Output the (x, y) coordinate of the center of the cell containing the given text.  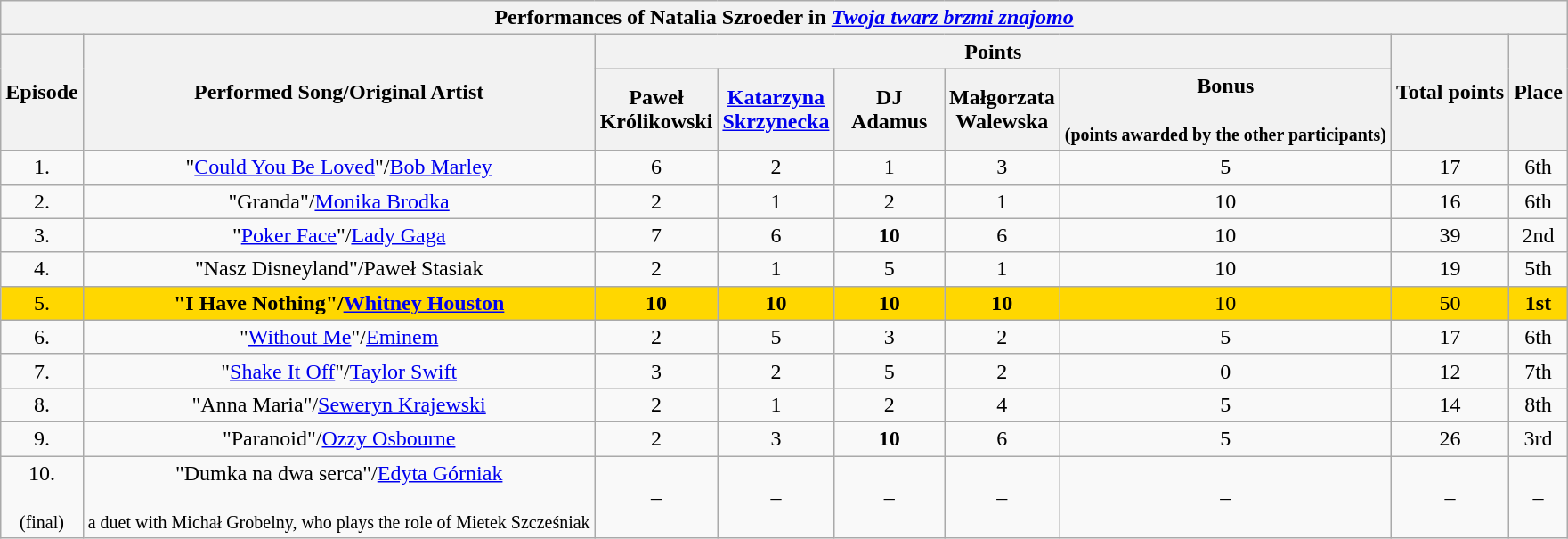
"Granda"/Monika Brodka (338, 201)
"I Have Nothing"/Whitney Houston (338, 303)
3. (42, 235)
8. (42, 404)
MałgorzataWalewska (1003, 110)
8th (1539, 404)
12 (1450, 371)
5. (42, 303)
PawełKrólikowski (656, 110)
50 (1450, 303)
7th (1539, 371)
4. (42, 269)
0 (1225, 371)
"Could You Be Loved"/Bob Marley (338, 167)
"Poker Face"/Lady Gaga (338, 235)
"Without Me"/Eminem (338, 337)
39 (1450, 235)
Performed Song/Original Artist (338, 93)
Bonus(points awarded by the other participants) (1225, 110)
3rd (1539, 438)
14 (1450, 404)
7. (42, 371)
2. (42, 201)
2nd (1539, 235)
Episode (42, 93)
"Anna Maria"/Seweryn Krajewski (338, 404)
Place (1539, 93)
5th (1539, 269)
Katarzyna Skrzynecka (776, 110)
Total points (1450, 93)
19 (1450, 269)
6. (42, 337)
9. (42, 438)
DJ Adamus (890, 110)
1st (1539, 303)
Points (993, 52)
"Paranoid"/Ozzy Osbourne (338, 438)
"Dumka na dwa serca"/Edyta Górniaka duet with Michał Grobelny, who plays the role of Mietek Szcześniak (338, 497)
16 (1450, 201)
Performances of Natalia Szroeder in Twoja twarz brzmi znajomo (784, 18)
1. (42, 167)
"Nasz Disneyland"/Paweł Stasiak (338, 269)
26 (1450, 438)
"Shake It Off"/Taylor Swift (338, 371)
4 (1003, 404)
7 (656, 235)
10.(final) (42, 497)
